Return [x, y] of the center of cell containing provided text 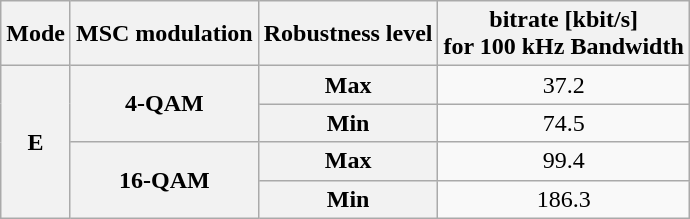
74.5 [564, 123]
16-QAM [164, 180]
Mode [36, 34]
MSC modulation [164, 34]
bitrate [kbit/s]for 100 kHz Bandwidth [564, 34]
Robustness level [348, 34]
4-QAM [164, 104]
E [36, 142]
186.3 [564, 199]
37.2 [564, 85]
99.4 [564, 161]
